From the cell containing the given text, extract its center point as (X, Y) coordinate. 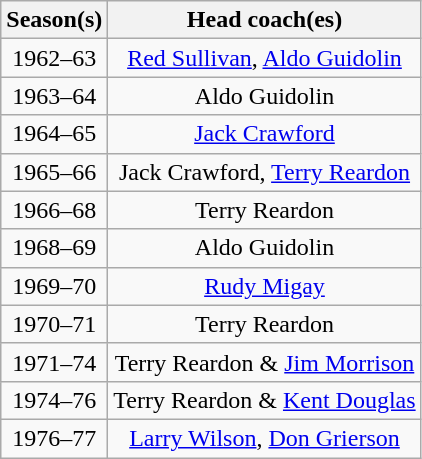
Rudy Migay (264, 286)
Red Sullivan, Aldo Guidolin (264, 58)
Jack Crawford, Terry Reardon (264, 172)
Season(s) (54, 20)
1965–66 (54, 172)
1963–64 (54, 96)
1969–70 (54, 286)
Terry Reardon & Jim Morrison (264, 362)
Head coach(es) (264, 20)
1974–76 (54, 400)
1968–69 (54, 248)
1966–68 (54, 210)
1971–74 (54, 362)
1970–71 (54, 324)
1976–77 (54, 438)
Jack Crawford (264, 134)
Terry Reardon & Kent Douglas (264, 400)
1964–65 (54, 134)
1962–63 (54, 58)
Larry Wilson, Don Grierson (264, 438)
